Locate the cell with the specified text and output its (X, Y) center coordinate. 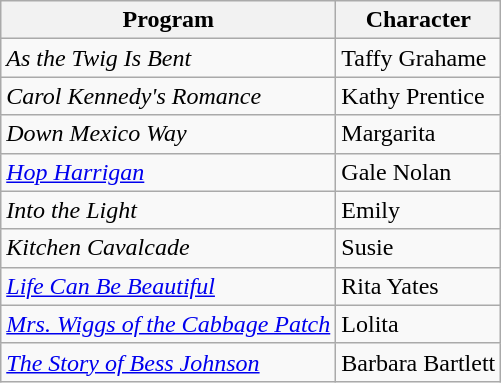
Kitchen Cavalcade (168, 248)
Hop Harrigan (168, 172)
Taffy Grahame (418, 58)
Into the Light (168, 210)
Lolita (418, 324)
Program (168, 20)
Mrs. Wiggs of the Cabbage Patch (168, 324)
Emily (418, 210)
Down Mexico Way (168, 134)
Carol Kennedy's Romance (168, 96)
Rita Yates (418, 286)
As the Twig Is Bent (168, 58)
Kathy Prentice (418, 96)
Susie (418, 248)
Life Can Be Beautiful (168, 286)
The Story of Bess Johnson (168, 362)
Character (418, 20)
Gale Nolan (418, 172)
Barbara Bartlett (418, 362)
Margarita (418, 134)
